Provide the (x, y) coordinate of the cell's center where the given text is located.  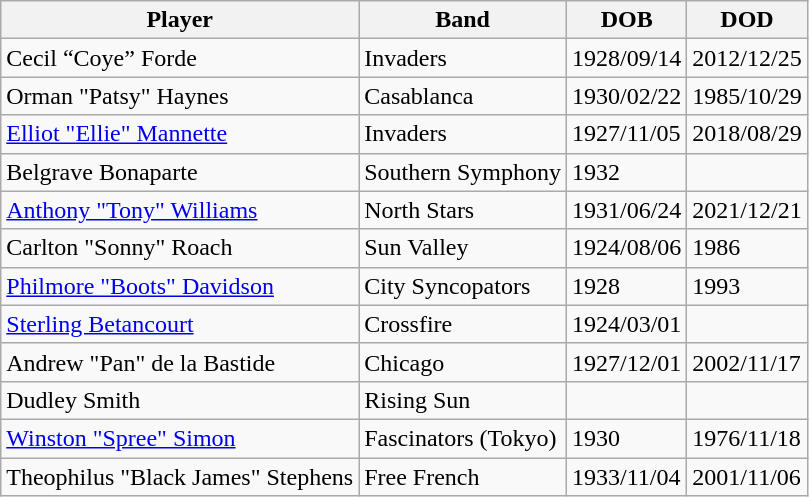
City Syncopators (463, 286)
2012/12/25 (747, 58)
Chicago (463, 362)
1930 (626, 438)
Casablanca (463, 96)
2021/12/21 (747, 210)
Carlton "Sonny" Roach (180, 248)
2018/08/29 (747, 134)
Crossfire (463, 324)
1930/02/22 (626, 96)
North Stars (463, 210)
1928/09/14 (626, 58)
Rising Sun (463, 400)
Southern Symphony (463, 172)
1933/11/04 (626, 477)
1993 (747, 286)
Sun Valley (463, 248)
1932 (626, 172)
1927/11/05 (626, 134)
DOB (626, 20)
Player (180, 20)
Band (463, 20)
Theophilus "Black James" Stephens (180, 477)
Anthony "Tony" Williams (180, 210)
2002/11/17 (747, 362)
Elliot "Ellie" Mannette (180, 134)
Sterling Betancourt (180, 324)
Andrew "Pan" de la Bastide (180, 362)
1924/03/01 (626, 324)
Orman "Patsy" Haynes (180, 96)
1976/11/18 (747, 438)
1986 (747, 248)
1931/06/24 (626, 210)
2001/11/06 (747, 477)
1927/12/01 (626, 362)
Belgrave Bonaparte (180, 172)
DOD (747, 20)
Winston "Spree" Simon (180, 438)
Fascinators (Tokyo) (463, 438)
Dudley Smith (180, 400)
1924/08/06 (626, 248)
1928 (626, 286)
Philmore "Boots" Davidson (180, 286)
Free French (463, 477)
Cecil “Coye” Forde (180, 58)
1985/10/29 (747, 96)
